Identify which cell holds the provided text, then report its (X, Y) central coordinate. 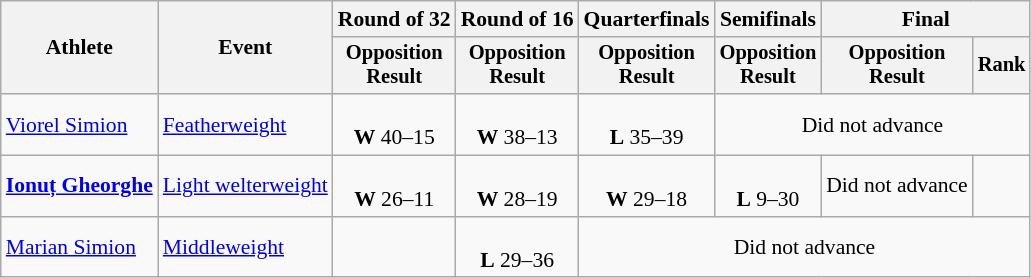
Rank (1002, 66)
Quarterfinals (647, 19)
Light welterweight (246, 186)
W 29–18 (647, 186)
Round of 16 (518, 19)
Final (926, 19)
W 40–15 (394, 124)
L 9–30 (768, 186)
L 35–39 (647, 124)
Marian Simion (80, 248)
W 38–13 (518, 124)
Round of 32 (394, 19)
Athlete (80, 48)
Ionuț Gheorghe (80, 186)
Middleweight (246, 248)
W 26–11 (394, 186)
Event (246, 48)
W 28–19 (518, 186)
Semifinals (768, 19)
L 29–36 (518, 248)
Featherweight (246, 124)
Viorel Simion (80, 124)
